Detect which cell encompasses the target text, then output its [x, y] center coordinate. 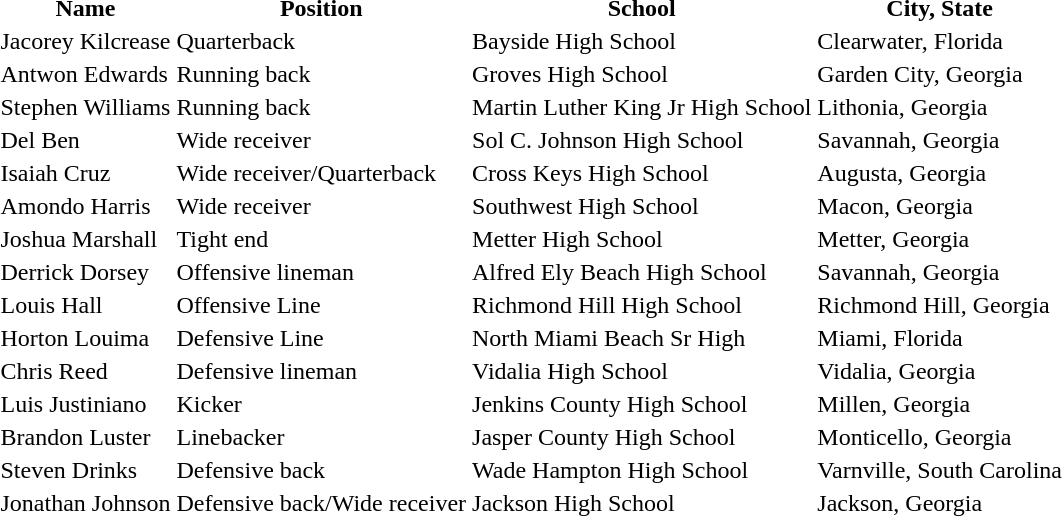
Wade Hampton High School [642, 470]
Jenkins County High School [642, 404]
Linebacker [322, 437]
Vidalia High School [642, 371]
Metter High School [642, 239]
Jasper County High School [642, 437]
Sol C. Johnson High School [642, 140]
Offensive lineman [322, 272]
Martin Luther King Jr High School [642, 107]
Richmond Hill High School [642, 305]
Kicker [322, 404]
Tight end [322, 239]
Cross Keys High School [642, 173]
Groves High School [642, 74]
Bayside High School [642, 41]
Wide receiver/Quarterback [322, 173]
Southwest High School [642, 206]
Offensive Line [322, 305]
Defensive back [322, 470]
Defensive lineman [322, 371]
Defensive Line [322, 338]
North Miami Beach Sr High [642, 338]
Quarterback [322, 41]
Alfred Ely Beach High School [642, 272]
